Pinpoint the cell where the given text exists, returning its [x, y] midpoint coordinate. 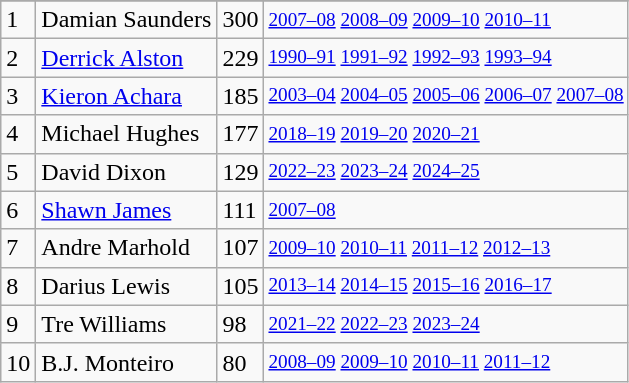
107 [240, 248]
111 [240, 210]
1990–91 1991–92 1992–93 1993–94 [446, 58]
2008–09 2009–10 2010–11 2011–12 [446, 362]
2013–14 2014–15 2015–16 2016–17 [446, 286]
2022–23 2023–24 2024–25 [446, 172]
Michael Hughes [126, 134]
1 [18, 20]
Damian Saunders [126, 20]
Andre Marhold [126, 248]
Shawn James [126, 210]
2009–10 2010–11 2011–12 2012–13 [446, 248]
2007–08 2008–09 2009–10 2010–11 [446, 20]
6 [18, 210]
98 [240, 324]
Darius Lewis [126, 286]
David Dixon [126, 172]
229 [240, 58]
2007–08 [446, 210]
Kieron Achara [126, 96]
Tre Williams [126, 324]
2021–22 2022–23 2023–24 [446, 324]
B.J. Monteiro [126, 362]
105 [240, 286]
2 [18, 58]
185 [240, 96]
9 [18, 324]
10 [18, 362]
129 [240, 172]
80 [240, 362]
3 [18, 96]
Derrick Alston [126, 58]
7 [18, 248]
2018–19 2019–20 2020–21 [446, 134]
300 [240, 20]
177 [240, 134]
8 [18, 286]
4 [18, 134]
2003–04 2004–05 2005–06 2006–07 2007–08 [446, 96]
5 [18, 172]
